Output the [x, y] coordinate of the center of the cell containing the given text.  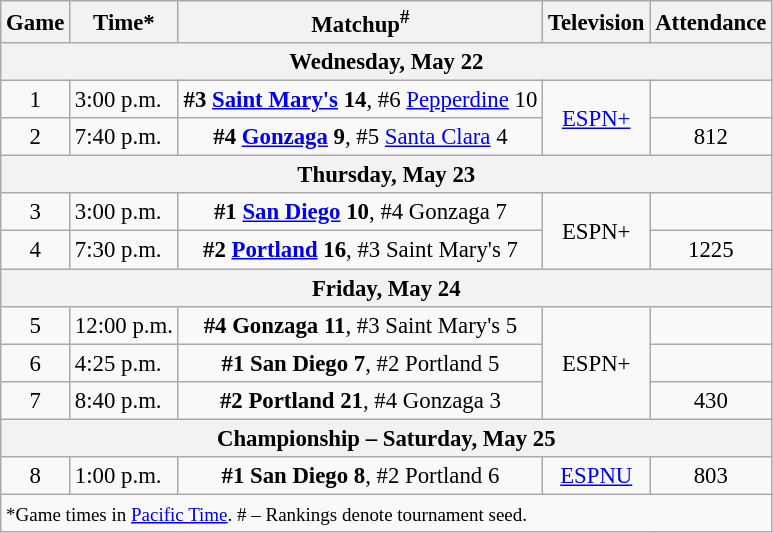
1225 [711, 250]
6 [36, 363]
#1 San Diego 7, #2 Portland 5 [360, 363]
8 [36, 476]
Game [36, 22]
Matchup# [360, 22]
#1 San Diego 8, #2 Portland 6 [360, 476]
Time* [124, 22]
4 [36, 250]
Television [596, 22]
#4 Gonzaga 9, #5 Santa Clara 4 [360, 137]
#2 Portland 16, #3 Saint Mary's 7 [360, 250]
1 [36, 100]
3 [36, 213]
12:00 p.m. [124, 325]
#2 Portland 21, #4 Gonzaga 3 [360, 400]
8:40 p.m. [124, 400]
5 [36, 325]
7 [36, 400]
Championship – Saturday, May 25 [386, 438]
ESPNU [596, 476]
Thursday, May 23 [386, 175]
1:00 p.m. [124, 476]
*Game times in Pacific Time. # – Rankings denote tournament seed. [386, 513]
#4 Gonzaga 11, #3 Saint Mary's 5 [360, 325]
Wednesday, May 22 [386, 62]
4:25 p.m. [124, 363]
2 [36, 137]
Attendance [711, 22]
#3 Saint Mary's 14, #6 Pepperdine 10 [360, 100]
7:30 p.m. [124, 250]
812 [711, 137]
803 [711, 476]
Friday, May 24 [386, 288]
7:40 p.m. [124, 137]
#1 San Diego 10, #4 Gonzaga 7 [360, 213]
430 [711, 400]
